Locate the cell with the specified text and output its [x, y] center coordinate. 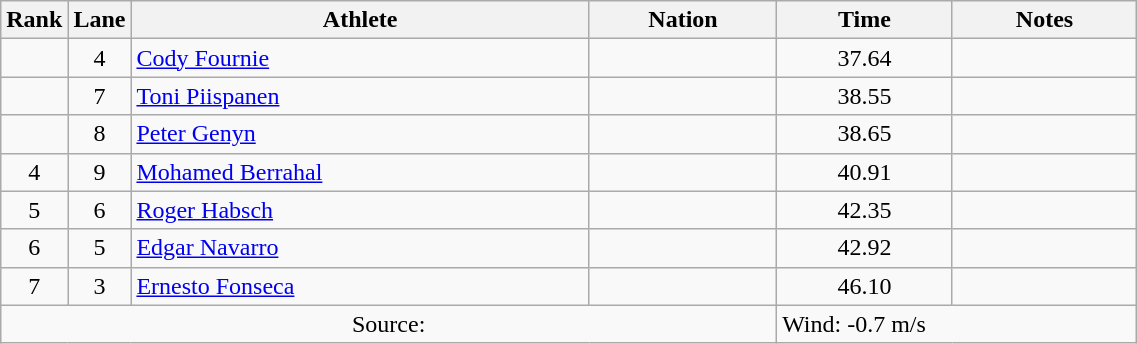
3 [100, 286]
Notes [1044, 20]
37.64 [865, 58]
Nation [682, 20]
Peter Genyn [360, 134]
Wind: -0.7 m/s [957, 324]
Ernesto Fonseca [360, 286]
38.55 [865, 96]
9 [100, 172]
Cody Fournie [360, 58]
Roger Habsch [360, 210]
46.10 [865, 286]
Athlete [360, 20]
Rank [34, 20]
Mohamed Berrahal [360, 172]
Lane [100, 20]
Source: [389, 324]
42.35 [865, 210]
40.91 [865, 172]
Time [865, 20]
Toni Piispanen [360, 96]
Edgar Navarro [360, 248]
38.65 [865, 134]
42.92 [865, 248]
8 [100, 134]
